Detect which cell encompasses the target text, then output its (x, y) center coordinate. 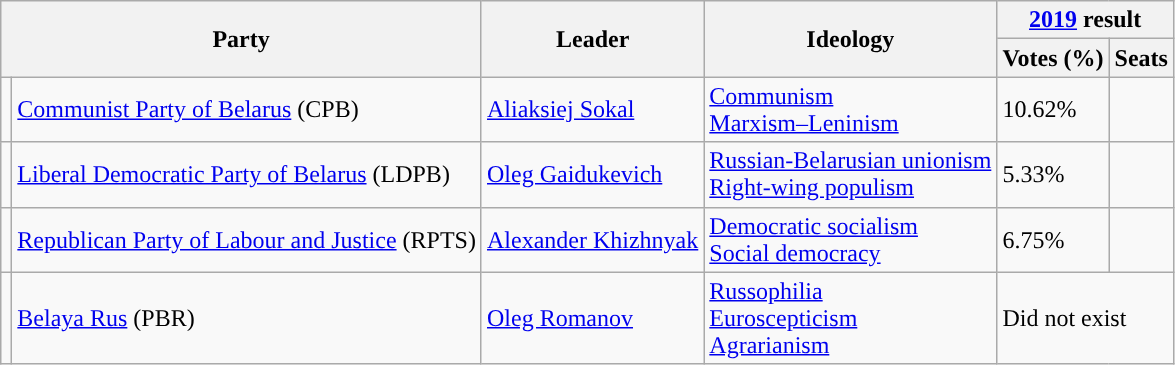
Oleg Gaidukevich (592, 174)
5.33% (1053, 174)
Ideology (850, 39)
10.62% (1053, 110)
CommunismMarxism–Leninism (850, 110)
Liberal Democratic Party of Belarus (LDPB) (247, 174)
Belaya Rus (PBR) (247, 318)
Communist Party of Belarus (CPB) (247, 110)
Russian-Belarusian unionismRight-wing populism (850, 174)
Republican Party of Labour and Justice (RPTS) (247, 240)
Party (242, 39)
Alexander Khizhnyak (592, 240)
Democratic socialismSocial democracy (850, 240)
Oleg Romanov (592, 318)
Aliaksiej Sokal (592, 110)
RussophiliaEuroscepticismAgrarianism (850, 318)
Did not exist (1086, 318)
6.75% (1053, 240)
Leader (592, 39)
Seats (1141, 58)
Votes (%) (1053, 58)
2019 result (1086, 20)
